Output the [x, y] coordinate of the center of the cell containing the given text.  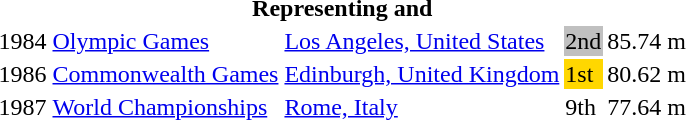
Olympic Games [166, 41]
Los Angeles, United States [422, 41]
Commonwealth Games [166, 74]
Edinburgh, United Kingdom [422, 74]
2nd [584, 41]
1st [584, 74]
